Locate the cell with the specified text and output its [x, y] center coordinate. 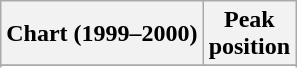
Chart (1999–2000) [102, 34]
Peakposition [249, 34]
